Output the [x, y] coordinate of the center of the cell containing the given text.  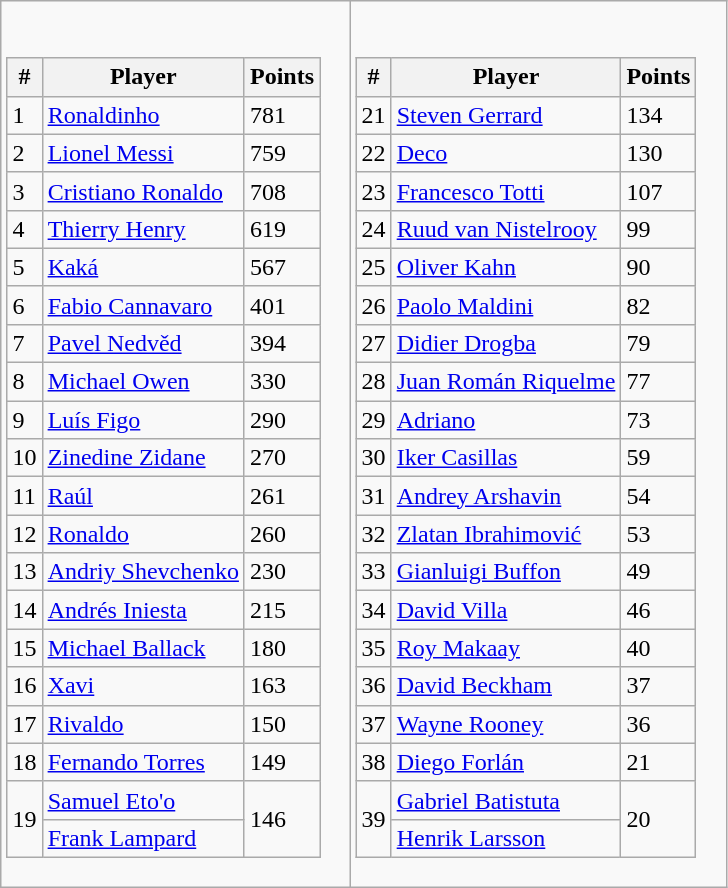
David Villa [506, 610]
40 [658, 648]
Roy Makaay [506, 648]
16 [24, 686]
Xavi [143, 686]
Ronaldinho [143, 115]
59 [658, 458]
330 [282, 382]
Oliver Kahn [506, 267]
Steven Gerrard [506, 115]
53 [658, 534]
39 [374, 819]
27 [374, 343]
215 [282, 610]
Lionel Messi [143, 153]
46 [658, 610]
34 [374, 610]
99 [658, 229]
Samuel Eto'o [143, 800]
25 [374, 267]
10 [24, 458]
8 [24, 382]
134 [658, 115]
Paolo Maldini [506, 305]
Andrés Iniesta [143, 610]
David Beckham [506, 686]
18 [24, 762]
619 [282, 229]
Juan Román Riquelme [506, 382]
Fernando Torres [143, 762]
146 [282, 819]
Cristiano Ronaldo [143, 191]
11 [24, 496]
82 [658, 305]
24 [374, 229]
Frank Lampard [143, 838]
150 [282, 724]
Gabriel Batistuta [506, 800]
32 [374, 534]
Wayne Rooney [506, 724]
7 [24, 343]
Michael Ballack [143, 648]
2 [24, 153]
Ronaldo [143, 534]
260 [282, 534]
Pavel Nedvěd [143, 343]
708 [282, 191]
22 [374, 153]
Henrik Larsson [506, 838]
38 [374, 762]
290 [282, 420]
270 [282, 458]
31 [374, 496]
12 [24, 534]
Zlatan Ibrahimović [506, 534]
26 [374, 305]
13 [24, 572]
Rivaldo [143, 724]
54 [658, 496]
Diego Forlán [506, 762]
781 [282, 115]
6 [24, 305]
Iker Casillas [506, 458]
Andriy Shevchenko [143, 572]
Andrey Arshavin [506, 496]
Raúl [143, 496]
73 [658, 420]
28 [374, 382]
77 [658, 382]
49 [658, 572]
15 [24, 648]
261 [282, 496]
Michael Owen [143, 382]
Gianluigi Buffon [506, 572]
1 [24, 115]
Adriano [506, 420]
5 [24, 267]
3 [24, 191]
567 [282, 267]
Didier Drogba [506, 343]
35 [374, 648]
33 [374, 572]
130 [658, 153]
180 [282, 648]
4 [24, 229]
759 [282, 153]
17 [24, 724]
401 [282, 305]
30 [374, 458]
149 [282, 762]
14 [24, 610]
Ruud van Nistelrooy [506, 229]
230 [282, 572]
Deco [506, 153]
23 [374, 191]
Thierry Henry [143, 229]
394 [282, 343]
Kaká [143, 267]
79 [658, 343]
29 [374, 420]
9 [24, 420]
Luís Figo [143, 420]
20 [658, 819]
Zinedine Zidane [143, 458]
19 [24, 819]
163 [282, 686]
Francesco Totti [506, 191]
90 [658, 267]
Fabio Cannavaro [143, 305]
107 [658, 191]
